Identify which cell holds the provided text, then report its (x, y) central coordinate. 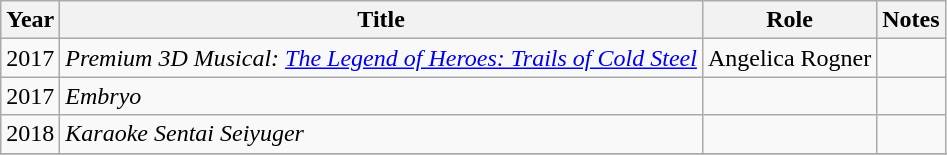
2018 (30, 134)
Karaoke Sentai Seiyuger (382, 134)
Notes (911, 20)
Premium 3D Musical: The Legend of Heroes: Trails of Cold Steel (382, 58)
Role (789, 20)
Embryo (382, 96)
Angelica Rogner (789, 58)
Year (30, 20)
Title (382, 20)
